Return the [X, Y] coordinate for the center point of the cell that contains the specified text.  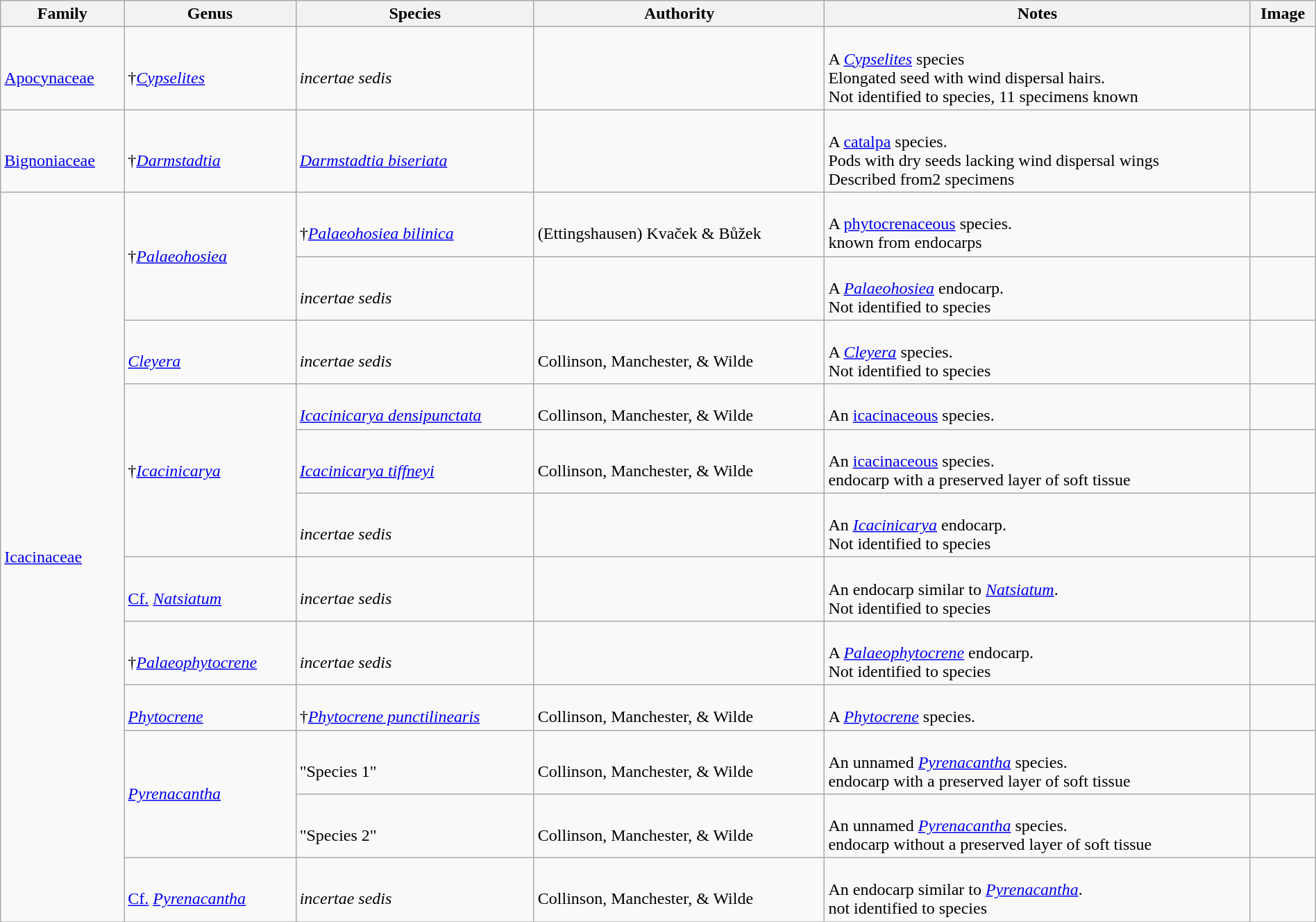
An endocarp similar to Pyrenacantha.not identified to species [1037, 890]
A Palaeophytocrene endocarp.Not identified to species [1037, 653]
Icacinaceae [62, 557]
†Darmstadtia [210, 151]
Species [415, 14]
†Palaeophytocrene [210, 653]
Notes [1037, 14]
Apocynaceae [62, 68]
Cleyera [210, 352]
Cf. Natsiatum [210, 589]
Bignoniaceae [62, 151]
A Phytocrene species. [1037, 707]
Darmstadtia biseriata [415, 151]
Phytocrene [210, 707]
†Icacinicarya [210, 471]
A Cleyera species.Not identified to species [1037, 352]
An icacinaceous species. endocarp with a preserved layer of soft tissue [1037, 461]
Image [1283, 14]
Icacinicarya densipunctata [415, 407]
A Cypselites speciesElongated seed with wind dispersal hairs.Not identified to species, 11 specimens known [1037, 68]
†Cypselites [210, 68]
"Species 1" [415, 762]
Cf. Pyrenacantha [210, 890]
"Species 2" [415, 826]
(Ettingshausen) Kvaček & Bůžek [679, 224]
An endocarp similar to Natsiatum.Not identified to species [1037, 589]
Genus [210, 14]
An icacinaceous species. [1037, 407]
Icacinicarya tiffneyi [415, 461]
Family [62, 14]
†Palaeohosiea bilinica [415, 224]
An unnamed Pyrenacantha species. endocarp without a preserved layer of soft tissue [1037, 826]
A phytocrenaceous species.known from endocarps [1037, 224]
Authority [679, 14]
A Palaeohosiea endocarp.Not identified to species [1037, 288]
†Phytocrene punctilinearis [415, 707]
†Palaeohosiea [210, 256]
An Icacinicarya endocarp.Not identified to species [1037, 525]
A catalpa species. Pods with dry seeds lacking wind dispersal wings Described from2 specimens [1037, 151]
Pyrenacantha [210, 794]
An unnamed Pyrenacantha species. endocarp with a preserved layer of soft tissue [1037, 762]
